Identify which cell holds the provided text, then report its [X, Y] central coordinate. 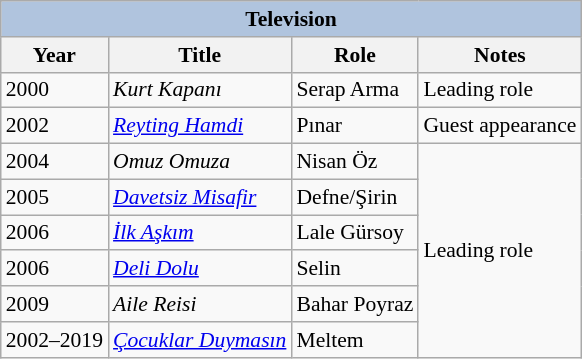
Meltem [354, 340]
Serap Arma [354, 90]
Reyting Hamdi [200, 126]
Year [54, 55]
Guest appearance [500, 126]
Nisan Öz [354, 162]
2000 [54, 90]
Notes [500, 55]
Title [200, 55]
Bahar Poyraz [354, 304]
Selin [354, 269]
2002–2019 [54, 340]
Omuz Omuza [200, 162]
2005 [54, 197]
Role [354, 55]
Çocuklar Duymasın [200, 340]
Deli Dolu [200, 269]
Davetsiz Misafir [200, 197]
2004 [54, 162]
Defne/Şirin [354, 197]
Lale Gürsoy [354, 233]
Pınar [354, 126]
Television [292, 19]
İlk Aşkım [200, 233]
2009 [54, 304]
Kurt Kapanı [200, 90]
2002 [54, 126]
Aile Reisi [200, 304]
